Scan for the cell matching the given text and deliver its [X, Y] coordinate at center. 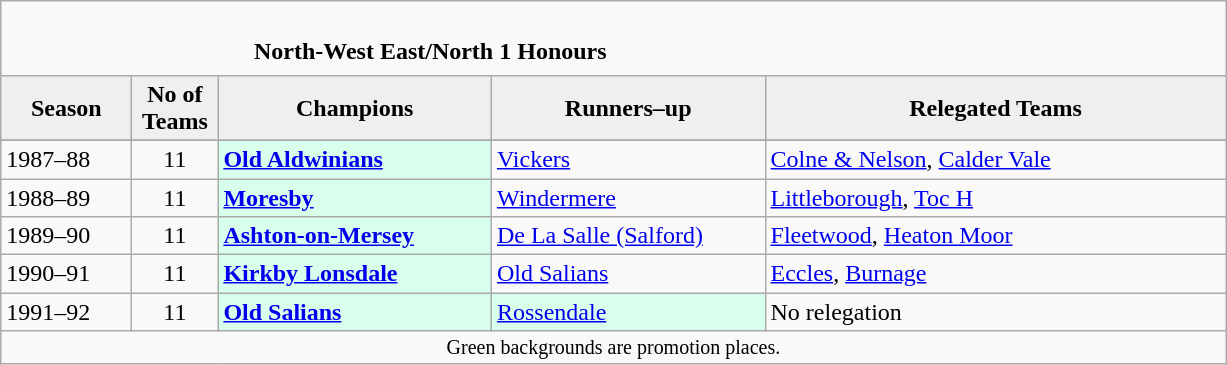
Season [66, 108]
Eccles, Burnage [996, 274]
Champions [355, 108]
1989–90 [66, 236]
Vickers [628, 159]
Rossendale [628, 312]
Windermere [628, 197]
Colne & Nelson, Calder Vale [996, 159]
1987–88 [66, 159]
Littleborough, Toc H [996, 197]
No of Teams [175, 108]
De La Salle (Salford) [628, 236]
1988–89 [66, 197]
Runners–up [628, 108]
Green backgrounds are promotion places. [614, 348]
Fleetwood, Heaton Moor [996, 236]
Relegated Teams [996, 108]
1991–92 [66, 312]
Moresby [355, 197]
1990–91 [66, 274]
Kirkby Lonsdale [355, 274]
Ashton-on-Mersey [355, 236]
No relegation [996, 312]
Old Aldwinians [355, 159]
